Find where the given text appears and provide that cell's center as [X, Y] coordinate. 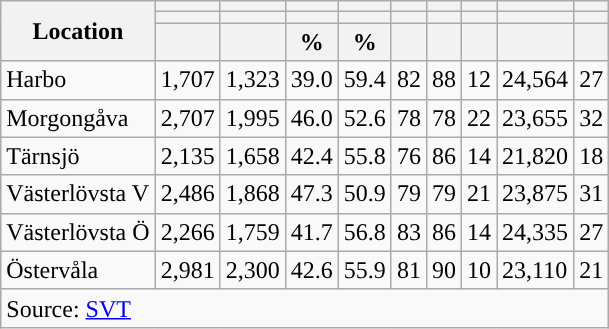
21,820 [536, 156]
1,658 [252, 156]
Source: SVT [305, 308]
2,266 [188, 232]
1,868 [252, 194]
31 [592, 194]
23,655 [536, 118]
Harbo [78, 80]
Östervåla [78, 270]
41.7 [312, 232]
1,995 [252, 118]
59.4 [364, 80]
55.8 [364, 156]
1,707 [188, 80]
46.0 [312, 118]
2,300 [252, 270]
Morgongåva [78, 118]
24,564 [536, 80]
12 [478, 80]
56.8 [364, 232]
18 [592, 156]
90 [444, 270]
1,759 [252, 232]
32 [592, 118]
52.6 [364, 118]
2,135 [188, 156]
39.0 [312, 80]
88 [444, 80]
22 [478, 118]
2,707 [188, 118]
82 [408, 80]
1,323 [252, 80]
Tärnsjö [78, 156]
55.9 [364, 270]
23,875 [536, 194]
42.4 [312, 156]
83 [408, 232]
24,335 [536, 232]
2,981 [188, 270]
Västerlövsta V [78, 194]
76 [408, 156]
10 [478, 270]
50.9 [364, 194]
42.6 [312, 270]
Location [78, 31]
Västerlövsta Ö [78, 232]
23,110 [536, 270]
2,486 [188, 194]
81 [408, 270]
47.3 [312, 194]
